Scan for the cell matching the given text and deliver its (x, y) coordinate at center. 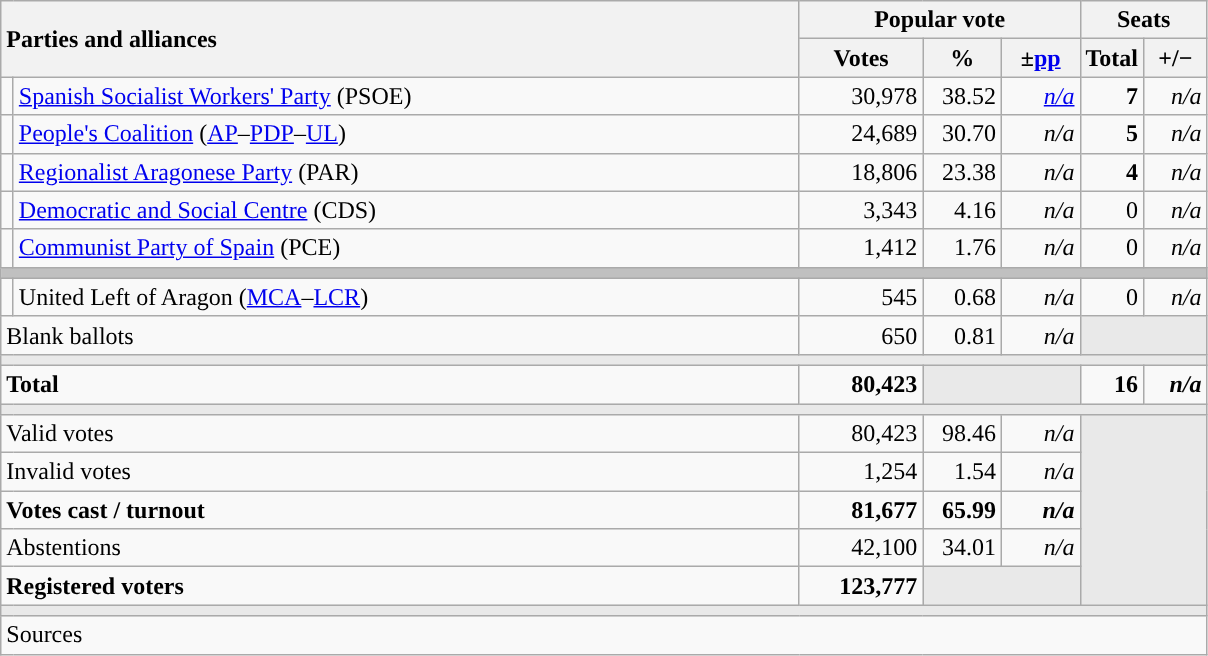
People's Coalition (AP–PDP–UL) (406, 134)
4 (1112, 172)
Seats (1144, 20)
1,412 (861, 248)
Popular vote (940, 20)
24,689 (861, 134)
650 (861, 335)
+/− (1176, 58)
Regionalist Aragonese Party (PAR) (406, 172)
98.46 (962, 434)
5 (1112, 134)
18,806 (861, 172)
4.16 (962, 210)
23.38 (962, 172)
1.54 (962, 472)
Communist Party of Spain (PCE) (406, 248)
Valid votes (400, 434)
34.01 (962, 548)
81,677 (861, 510)
1.76 (962, 248)
38.52 (962, 96)
% (962, 58)
Spanish Socialist Workers' Party (PSOE) (406, 96)
123,777 (861, 586)
Democratic and Social Centre (CDS) (406, 210)
Abstentions (400, 548)
0.68 (962, 297)
1,254 (861, 472)
7 (1112, 96)
16 (1112, 384)
0.81 (962, 335)
United Left of Aragon (MCA–LCR) (406, 297)
Sources (604, 635)
Votes cast / turnout (400, 510)
42,100 (861, 548)
Blank ballots (400, 335)
3,343 (861, 210)
Registered voters (400, 586)
±pp (1040, 58)
545 (861, 297)
30.70 (962, 134)
Votes (861, 58)
Invalid votes (400, 472)
Parties and alliances (400, 39)
65.99 (962, 510)
30,978 (861, 96)
